From the cell containing the given text, extract its center point as (X, Y) coordinate. 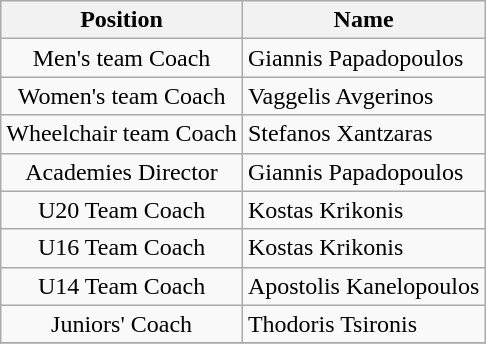
Wheelchair team Coach (122, 134)
Thodoris Tsironis (363, 324)
Academies Director (122, 172)
Apostolis Kanelopoulos (363, 286)
Men's team Coach (122, 58)
Vaggelis Avgerinos (363, 96)
U16 Team Coach (122, 248)
Position (122, 20)
U20 Team Coach (122, 210)
Juniors' Coach (122, 324)
U14 Team Coach (122, 286)
Stefanos Xantzaras (363, 134)
Name (363, 20)
Women's team Coach (122, 96)
